Capture the cell that displays the provided text and extract its (x, y) central coordinate. 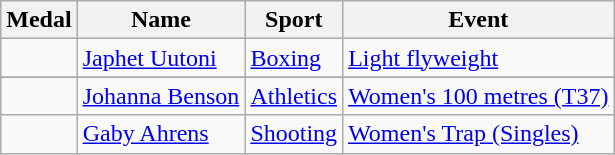
Women's 100 metres (T37) (478, 96)
Name (161, 20)
Shooting (294, 134)
Boxing (294, 58)
Light flyweight (478, 58)
Athletics (294, 96)
Japhet Uutoni (161, 58)
Women's Trap (Singles) (478, 134)
Johanna Benson (161, 96)
Event (478, 20)
Medal (39, 20)
Sport (294, 20)
Gaby Ahrens (161, 134)
